Locate the cell with the specified text and output its (x, y) center coordinate. 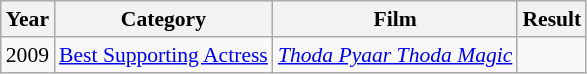
Category (164, 19)
Film (396, 19)
Thoda Pyaar Thoda Magic (396, 55)
Year (28, 19)
Best Supporting Actress (164, 55)
Result (552, 19)
2009 (28, 55)
